Pinpoint the cell where the given text exists, returning its (x, y) midpoint coordinate. 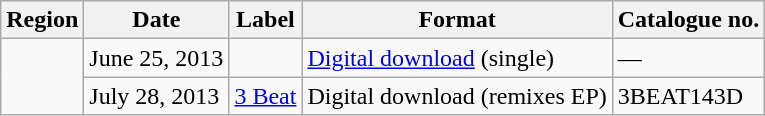
Label (266, 20)
July 28, 2013 (156, 96)
June 25, 2013 (156, 58)
Date (156, 20)
— (688, 58)
3BEAT143D (688, 96)
Catalogue no. (688, 20)
Digital download (remixes EP) (457, 96)
Format (457, 20)
Digital download (single) (457, 58)
Region (42, 20)
3 Beat (266, 96)
